Pinpoint the cell where the given text exists, returning its [x, y] midpoint coordinate. 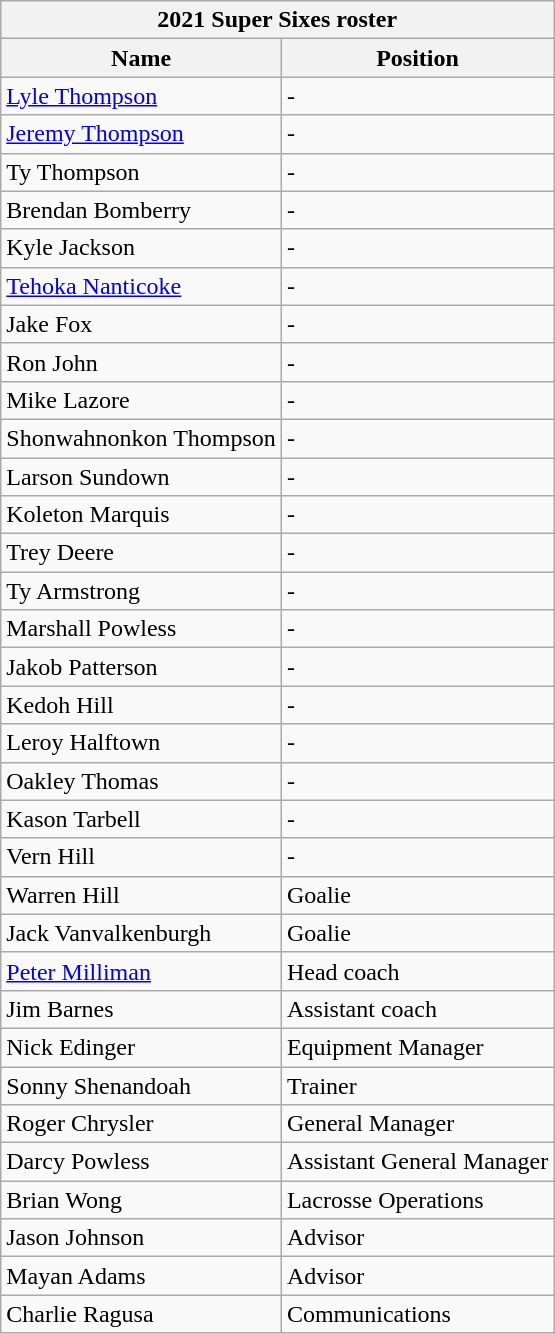
Jake Fox [142, 324]
Lyle Thompson [142, 96]
Larson Sundown [142, 477]
Brian Wong [142, 1200]
Koleton Marquis [142, 515]
Roger Chrysler [142, 1124]
Mayan Adams [142, 1276]
Jeremy Thompson [142, 134]
Equipment Manager [417, 1047]
Marshall Powless [142, 629]
Shonwahnonkon Thompson [142, 438]
Ty Thompson [142, 172]
2021 Super Sixes roster [278, 20]
Nick Edinger [142, 1047]
Oakley Thomas [142, 781]
Jack Vanvalkenburgh [142, 933]
Jakob Patterson [142, 667]
Communications [417, 1314]
Kedoh Hill [142, 705]
Lacrosse Operations [417, 1200]
Mike Lazore [142, 400]
Kason Tarbell [142, 819]
Warren Hill [142, 895]
Trey Deere [142, 553]
Peter Milliman [142, 971]
Position [417, 58]
Leroy Halftown [142, 743]
Name [142, 58]
Jim Barnes [142, 1009]
Assistant coach [417, 1009]
Assistant General Manager [417, 1162]
Tehoka Nanticoke [142, 286]
Sonny Shenandoah [142, 1085]
Head coach [417, 971]
Jason Johnson [142, 1238]
Brendan Bomberry [142, 210]
Ron John [142, 362]
Charlie Ragusa [142, 1314]
General Manager [417, 1124]
Trainer [417, 1085]
Ty Armstrong [142, 591]
Darcy Powless [142, 1162]
Kyle Jackson [142, 248]
Vern Hill [142, 857]
